Detect which cell encompasses the target text, then output its (x, y) center coordinate. 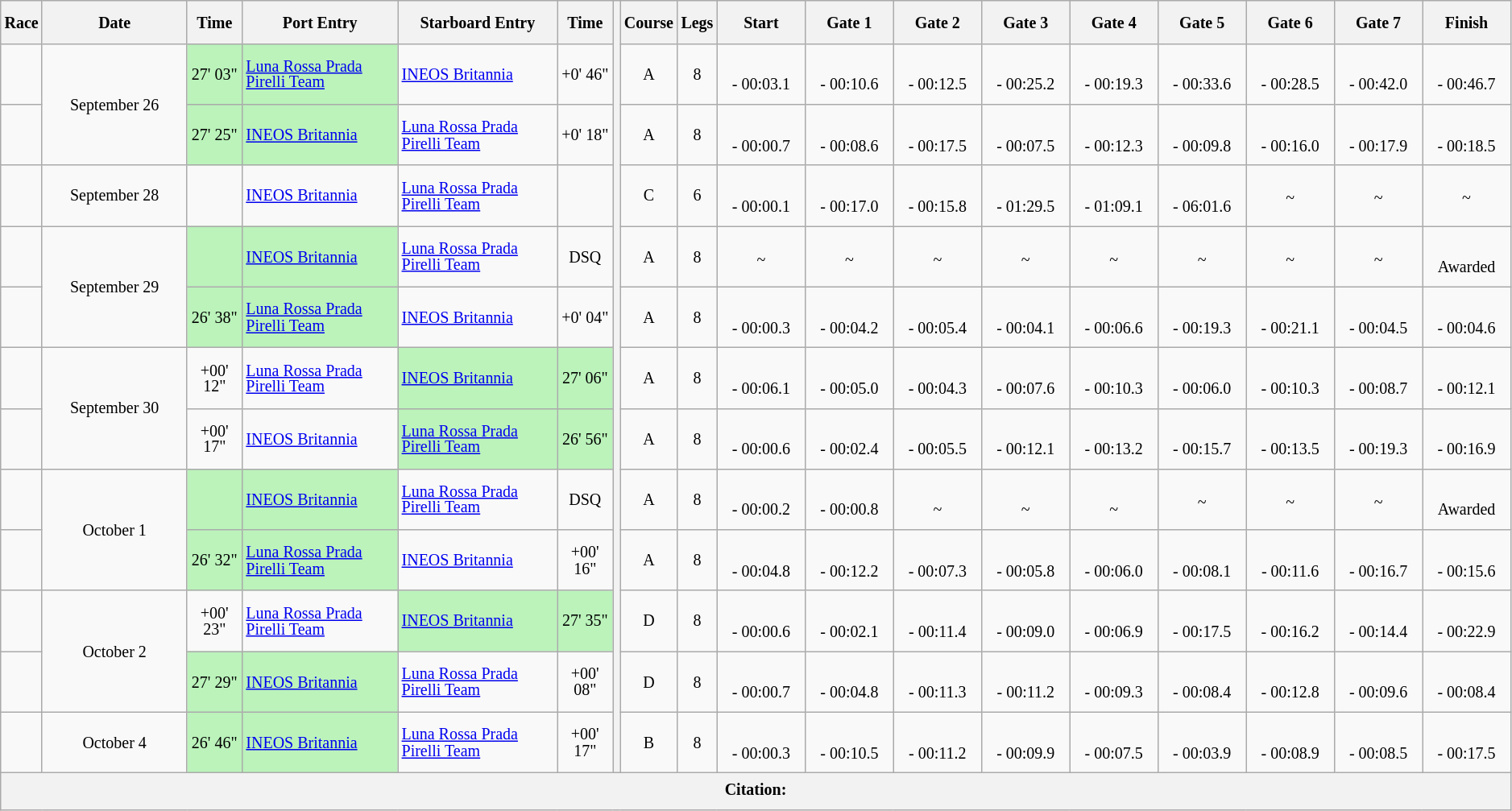
- 00:09.3 (1113, 681)
- 00:00.2 (760, 499)
- 00:18.5 (1466, 135)
- 00:16.0 (1290, 135)
Race (22, 23)
Finish (1466, 23)
- 00:46.7 (1466, 74)
- 00:09.0 (1026, 622)
- 00:16.2 (1290, 622)
Port Entry (321, 23)
- 00:05.0 (849, 379)
- 00:06.1 (760, 379)
C (649, 195)
- 00:28.5 (1290, 74)
27' 35" (585, 622)
Date (114, 23)
- 00:08.5 (1377, 743)
- 00:00.8 (849, 499)
- 00:33.6 (1202, 74)
- 00:08.6 (849, 135)
- 00:22.9 (1466, 622)
26' 38" (214, 317)
- 00:17.9 (1377, 135)
- 00:12.2 (849, 561)
- 00:10.6 (849, 74)
- 00:09.9 (1026, 743)
+00' 08" (585, 681)
- 00:13.5 (1290, 438)
- 00:06.9 (1113, 622)
- 01:09.1 (1113, 195)
+0' 46" (585, 74)
Gate 7 (1377, 23)
September 30 (114, 409)
- 00:05.5 (938, 438)
6 (698, 195)
Gate 2 (938, 23)
- 00:17.0 (849, 195)
+00' 23" (214, 622)
Gate 5 (1202, 23)
26' 46" (214, 743)
- 00:15.8 (938, 195)
- 00:04.1 (1026, 317)
- 00:08.7 (1377, 379)
Citation: (756, 792)
26' 32" (214, 561)
B (649, 743)
- 00:09.6 (1377, 681)
Gate 6 (1290, 23)
27' 06" (585, 379)
- 00:08.9 (1290, 743)
- 00:21.1 (1290, 317)
- 00:05.8 (1026, 561)
- 00:09.8 (1202, 135)
- 00:04.5 (1377, 317)
- 00:02.1 (849, 622)
- 00:04.3 (938, 379)
- 01:29.5 (1026, 195)
27' 03" (214, 74)
- 00:11.6 (1290, 561)
- 00:04.6 (1466, 317)
- 00:16.9 (1466, 438)
- 00:02.4 (849, 438)
- 00:15.6 (1466, 561)
- 00:11.4 (938, 622)
- 00:06.6 (1113, 317)
Gate 3 (1026, 23)
September 29 (114, 287)
27' 25" (214, 135)
October 4 (114, 743)
- 00:13.2 (1113, 438)
- 00:12.3 (1113, 135)
- 00:25.2 (1026, 74)
Course (649, 23)
- 00:05.4 (938, 317)
October 2 (114, 652)
- 00:10.5 (849, 743)
- 00:12.5 (938, 74)
- 00:04.2 (849, 317)
- 00:16.7 (1377, 561)
- 00:00.1 (760, 195)
October 1 (114, 530)
- 00:11.3 (938, 681)
- 00:07.6 (1026, 379)
+00' 12" (214, 379)
- 00:15.7 (1202, 438)
Legs (698, 23)
+0' 04" (585, 317)
- 00:08.1 (1202, 561)
+0' 18" (585, 135)
- 00:03.9 (1202, 743)
September 28 (114, 195)
- 00:12.8 (1290, 681)
Gate 4 (1113, 23)
- 00:14.4 (1377, 622)
September 26 (114, 105)
- 00:42.0 (1377, 74)
Starboard Entry (478, 23)
- 06:01.6 (1202, 195)
27' 29" (214, 681)
- 00:07.3 (938, 561)
+00' 16" (585, 561)
Gate 1 (849, 23)
Start (760, 23)
- 00:03.1 (760, 74)
26' 56" (585, 438)
